Extract the (X, Y) coordinate from the center of the cell holding the provided text.  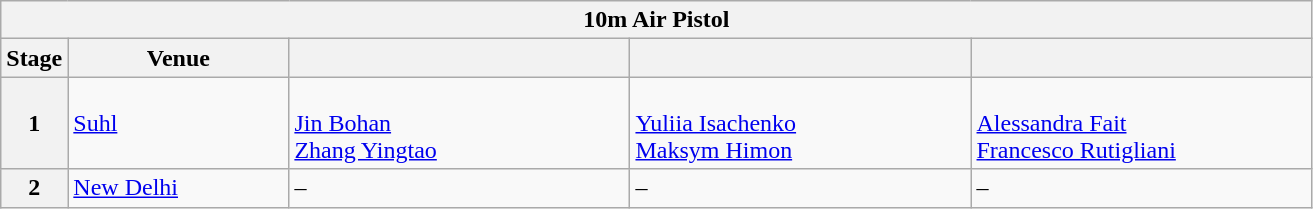
New Delhi (178, 188)
Stage (34, 58)
Jin BohanZhang Yingtao (460, 123)
Alessandra FaitFrancesco Rutigliani (1142, 123)
Suhl (178, 123)
Yuliia IsachenkoMaksym Himon (800, 123)
1 (34, 123)
Venue (178, 58)
10m Air Pistol (656, 20)
2 (34, 188)
